Identify which cell holds the provided text, then report its (X, Y) central coordinate. 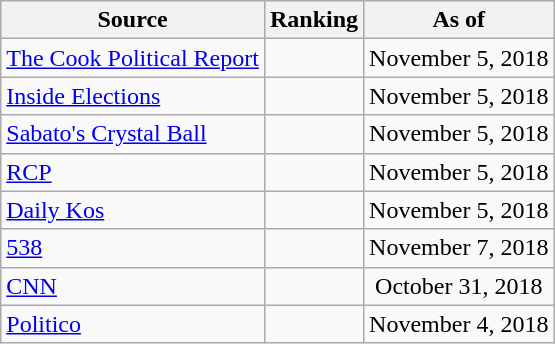
Ranking (314, 20)
November 4, 2018 (459, 324)
Inside Elections (133, 96)
538 (133, 248)
Politico (133, 324)
CNN (133, 286)
As of (459, 20)
Source (133, 20)
November 7, 2018 (459, 248)
Sabato's Crystal Ball (133, 134)
RCP (133, 172)
The Cook Political Report (133, 58)
Daily Kos (133, 210)
October 31, 2018 (459, 286)
